Return (x, y) of the center of cell containing provided text 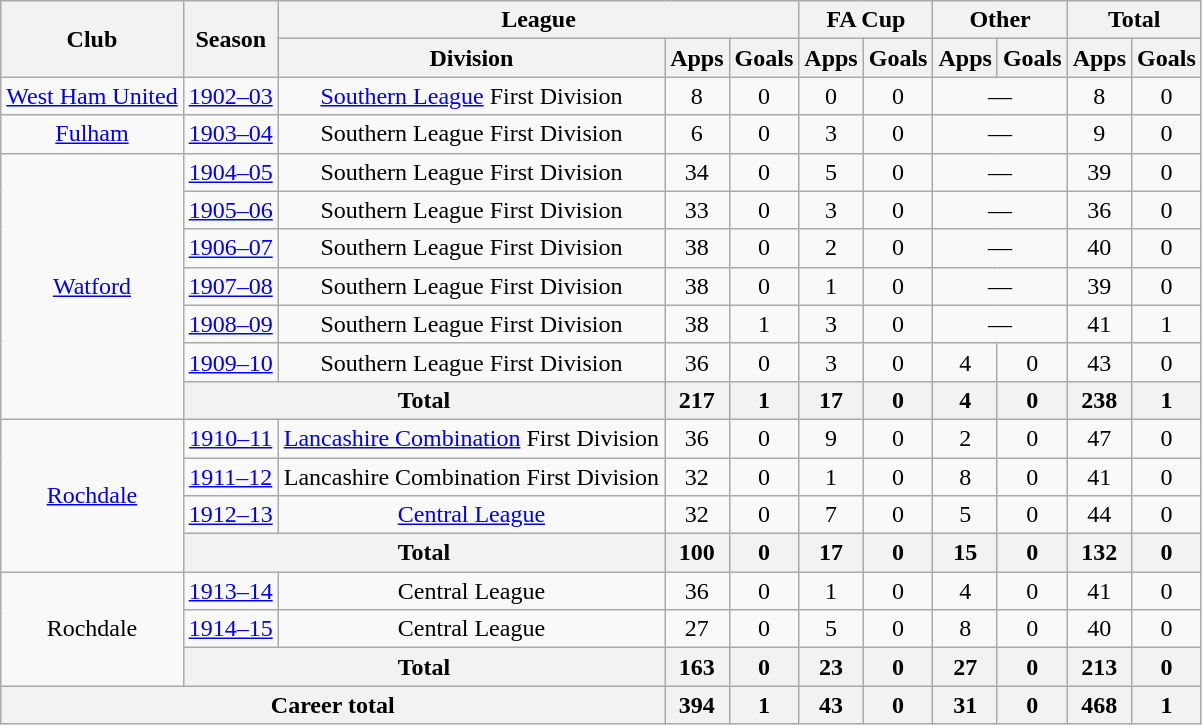
1903–04 (230, 134)
238 (1099, 400)
394 (697, 705)
33 (697, 210)
Fulham (92, 134)
1913–14 (230, 591)
Career total (333, 705)
1909–10 (230, 362)
FA Cup (866, 20)
West Ham United (92, 96)
34 (697, 172)
Season (230, 39)
1914–15 (230, 629)
23 (831, 667)
Division (471, 58)
1904–05 (230, 172)
7 (831, 515)
1908–09 (230, 324)
15 (965, 553)
League (538, 20)
1907–08 (230, 286)
468 (1099, 705)
1906–07 (230, 248)
47 (1099, 438)
Club (92, 39)
1905–06 (230, 210)
100 (697, 553)
Other (1000, 20)
163 (697, 667)
1910–11 (230, 438)
6 (697, 134)
1912–13 (230, 515)
213 (1099, 667)
Watford (92, 286)
217 (697, 400)
44 (1099, 515)
132 (1099, 553)
31 (965, 705)
1911–12 (230, 477)
1902–03 (230, 96)
